Pinpoint the cell where the given text exists, returning its [X, Y] midpoint coordinate. 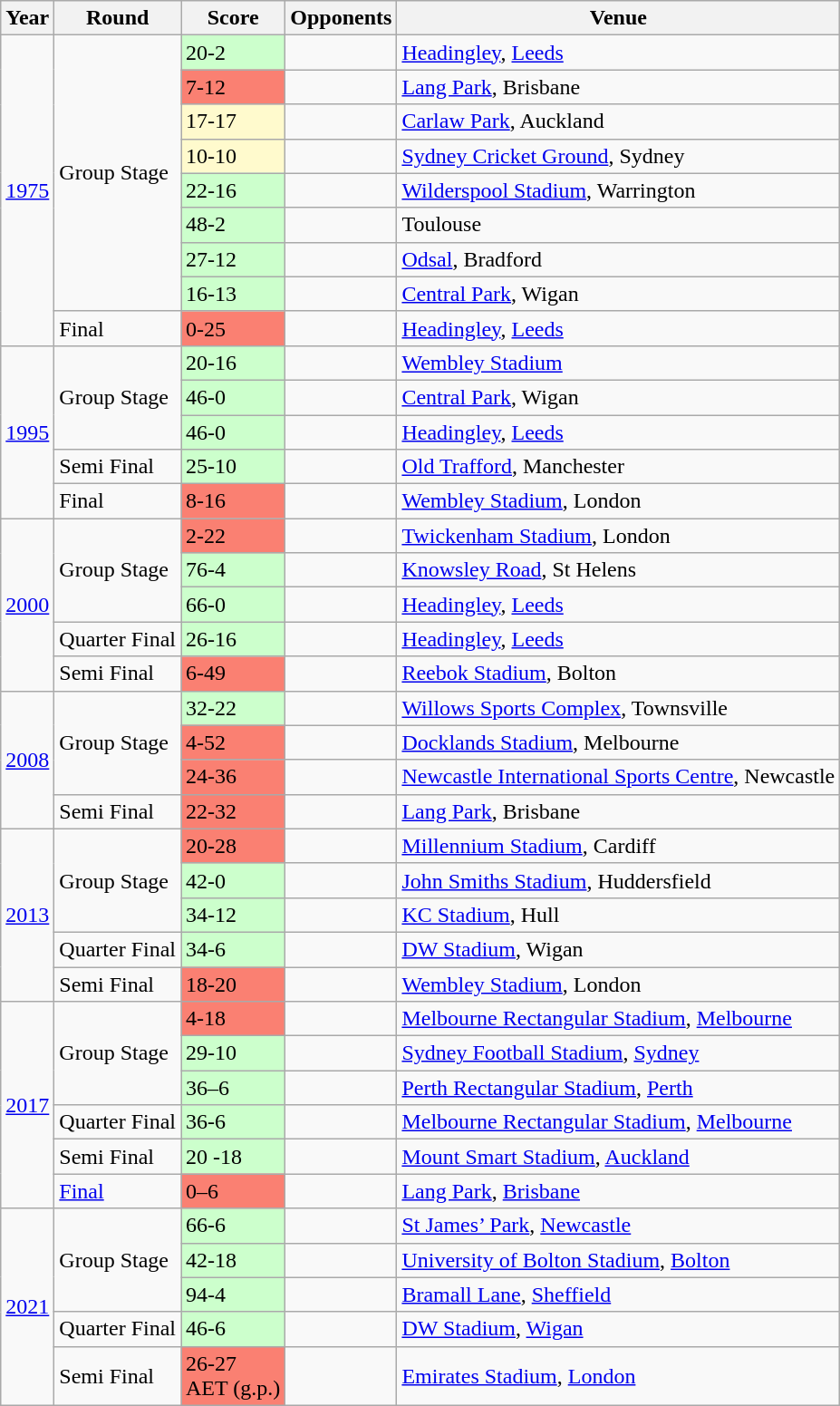
Reebok Stadium, Bolton [618, 674]
27-12 [234, 259]
26-16 [234, 639]
36-6 [234, 1122]
8-16 [234, 501]
Year [27, 18]
John Smiths Stadium, Huddersfield [618, 880]
1995 [27, 431]
Emirates Stadium, London [618, 1376]
Willows Sports Complex, Townsville [618, 708]
Perth Rectangular Stadium, Perth [618, 1088]
Millennium Stadium, Cardiff [618, 846]
16-13 [234, 294]
36–6 [234, 1088]
Sydney Cricket Ground, Sydney [618, 156]
20-2 [234, 53]
26-27AET (g.p.) [234, 1376]
25-10 [234, 467]
6-49 [234, 674]
Toulouse [618, 225]
Bramall Lane, Sheffield [618, 1294]
0–6 [234, 1191]
Knowsley Road, St Helens [618, 570]
66-6 [234, 1226]
2-22 [234, 536]
Mount Smart Stadium, Auckland [618, 1157]
46-6 [234, 1329]
22-32 [234, 811]
University of Bolton Stadium, Bolton [618, 1260]
2017 [27, 1105]
2008 [27, 760]
76-4 [234, 570]
4-18 [234, 1019]
Venue [618, 18]
Round [118, 18]
17-17 [234, 121]
4-52 [234, 742]
KC Stadium, Hull [618, 915]
Twickenham Stadium, London [618, 536]
7-12 [234, 87]
42-18 [234, 1260]
0-25 [234, 328]
20 -18 [234, 1157]
2021 [27, 1307]
34-12 [234, 915]
29-10 [234, 1053]
Wilderspool Stadium, Warrington [618, 190]
24-36 [234, 777]
Score [234, 18]
18-20 [234, 984]
Opponents [341, 18]
Old Trafford, Manchester [618, 467]
34-6 [234, 949]
Newcastle International Sports Centre, Newcastle [618, 777]
94-4 [234, 1294]
10-10 [234, 156]
St James’ Park, Newcastle [618, 1226]
66-0 [234, 605]
1975 [27, 190]
48-2 [234, 225]
42-0 [234, 880]
Wembley Stadium [618, 363]
2013 [27, 915]
Sydney Football Stadium, Sydney [618, 1053]
22-16 [234, 190]
Odsal, Bradford [618, 259]
2000 [27, 605]
Docklands Stadium, Melbourne [618, 742]
20-28 [234, 846]
32-22 [234, 708]
20-16 [234, 363]
Carlaw Park, Auckland [618, 121]
